Search for the cell housing the specified text and yield its [X, Y] center coordinate. 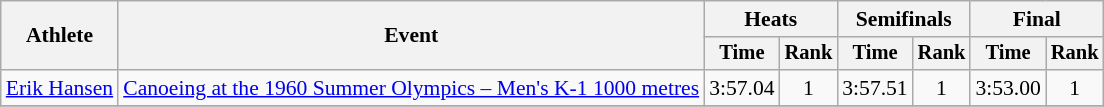
Canoeing at the 1960 Summer Olympics – Men's K-1 1000 metres [411, 88]
Event [411, 36]
Athlete [60, 36]
Erik Hansen [60, 88]
3:57.04 [742, 88]
Final [1036, 19]
3:57.51 [874, 88]
Semifinals [904, 19]
Heats [770, 19]
3:53.00 [1008, 88]
